Return (x, y) of the center of cell containing provided text 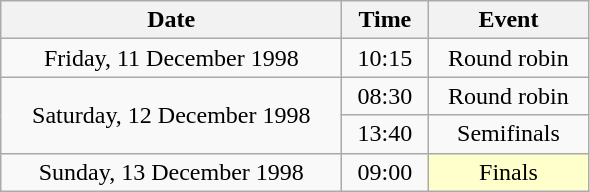
Time (385, 20)
10:15 (385, 58)
Event (508, 20)
Saturday, 12 December 1998 (172, 115)
09:00 (385, 172)
Date (172, 20)
Friday, 11 December 1998 (172, 58)
13:40 (385, 134)
Sunday, 13 December 1998 (172, 172)
Finals (508, 172)
Semifinals (508, 134)
08:30 (385, 96)
